Return the (x, y) coordinate for the center point of the cell that contains the specified text.  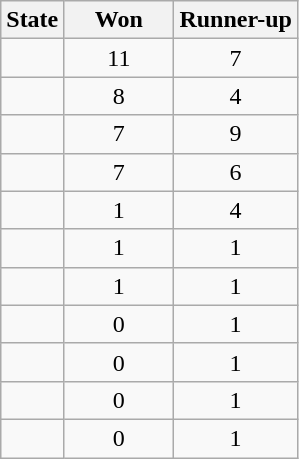
9 (236, 134)
State (32, 20)
6 (236, 172)
11 (119, 58)
8 (119, 96)
Runner-up (236, 20)
Won (119, 20)
